Output the (x, y) coordinate of the center of the cell containing the given text.  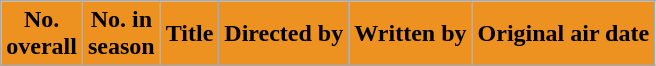
No. inseason (121, 34)
Written by (410, 34)
No.overall (42, 34)
Original air date (564, 34)
Directed by (284, 34)
Title (190, 34)
